Pinpoint the cell where the given text exists, returning its (X, Y) midpoint coordinate. 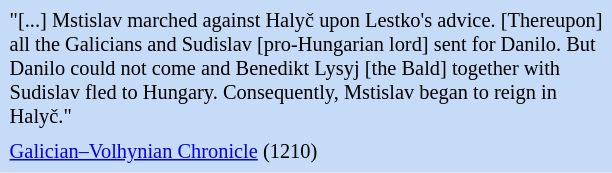
Galician–Volhynian Chronicle (1210) (306, 152)
